Search for the cell housing the specified text and yield its (x, y) center coordinate. 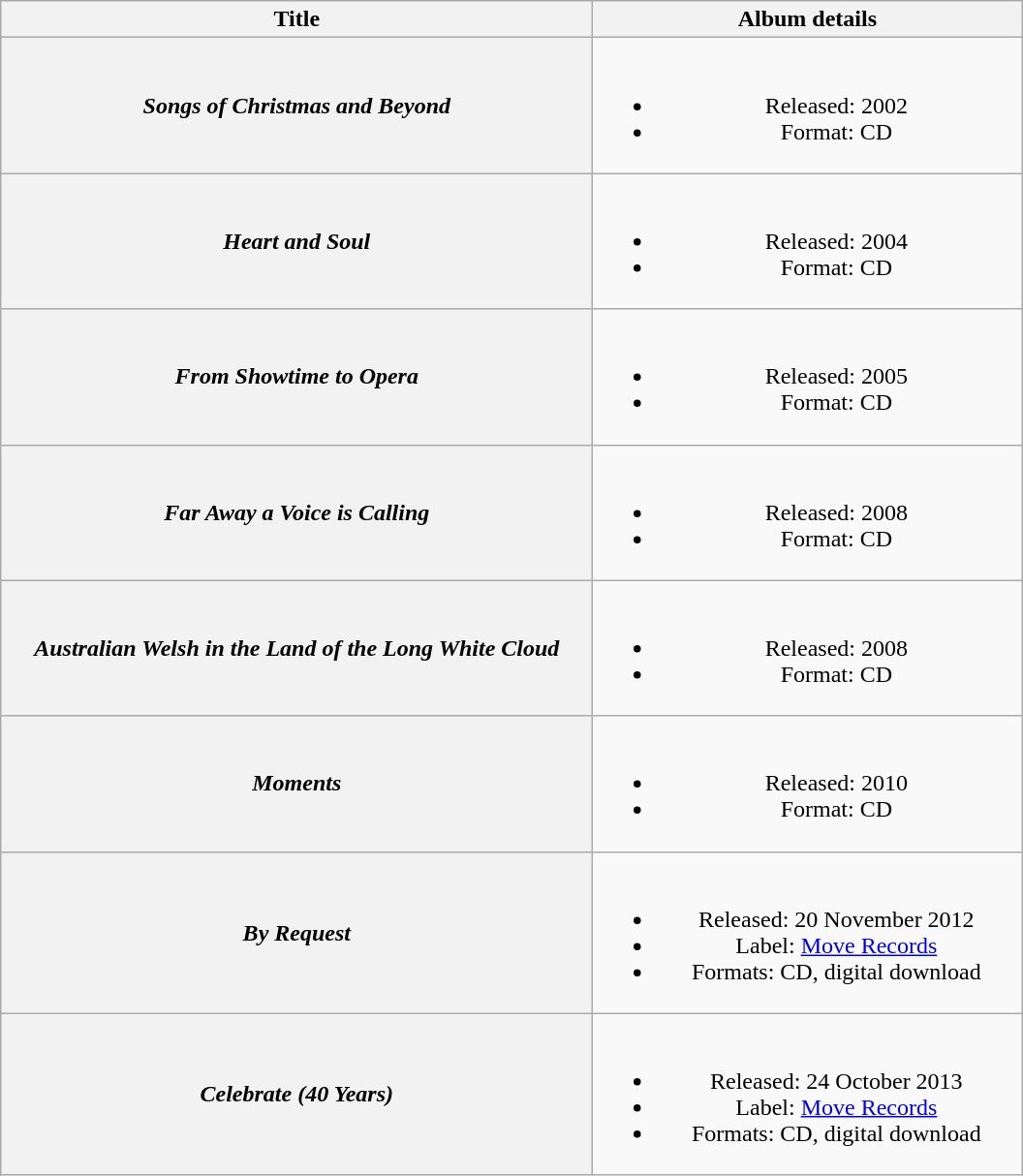
From Showtime to Opera (296, 377)
Album details (808, 19)
Released: 2005Format: CD (808, 377)
Title (296, 19)
Far Away a Voice is Calling (296, 512)
Australian Welsh in the Land of the Long White Cloud (296, 648)
Released: 20 November 2012Label: Move RecordsFormats: CD, digital download (808, 932)
Released: 2002Format: CD (808, 106)
By Request (296, 932)
Released: 2010Format: CD (808, 784)
Heart and Soul (296, 241)
Songs of Christmas and Beyond (296, 106)
Moments (296, 784)
Celebrate (40 Years) (296, 1095)
Released: 2004Format: CD (808, 241)
Released: 24 October 2013Label: Move RecordsFormats: CD, digital download (808, 1095)
